Pinpoint the cell where the given text exists, returning its (x, y) midpoint coordinate. 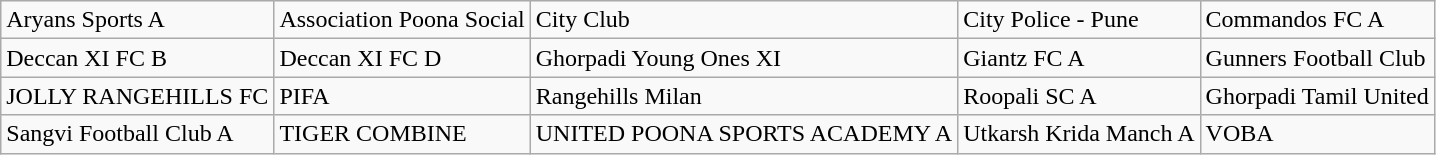
Rangehills Milan (744, 96)
Commandos FC A (1317, 20)
Roopali SC A (1079, 96)
Gunners Football Club (1317, 58)
Aryans Sports A (138, 20)
VOBA (1317, 134)
Ghorpadi Tamil United (1317, 96)
Utkarsh Krida Manch A (1079, 134)
Sangvi Football Club A (138, 134)
City Club (744, 20)
PIFA (402, 96)
UNITED POONA SPORTS ACADEMY A (744, 134)
Association Poona Social (402, 20)
City Police - Pune (1079, 20)
TIGER COMBINE (402, 134)
JOLLY RANGEHILLS FC (138, 96)
Ghorpadi Young Ones XI (744, 58)
Deccan XI FC B (138, 58)
Giantz FC A (1079, 58)
Deccan XI FC D (402, 58)
